Scan for the cell matching the given text and deliver its [x, y] coordinate at center. 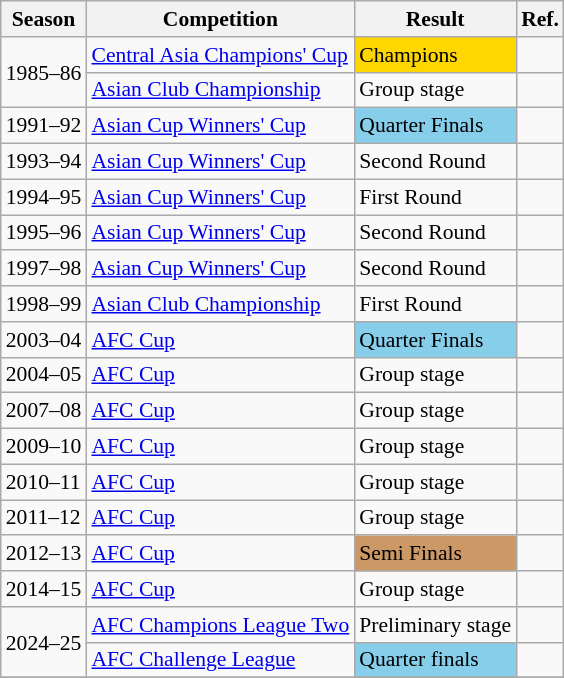
AFC Champions League Two [220, 625]
1995–96 [44, 233]
AFC Challenge League [220, 660]
2011–12 [44, 518]
1998–99 [44, 304]
2009–10 [44, 447]
2007–08 [44, 411]
1991–92 [44, 126]
Result [435, 19]
2012–13 [44, 554]
1994–95 [44, 197]
1997–98 [44, 269]
Central Asia Champions' Cup [220, 55]
Semi Finals [435, 554]
2014–15 [44, 589]
2010–11 [44, 482]
Champions [435, 55]
Ref. [540, 19]
Season [44, 19]
2004–05 [44, 375]
2003–04 [44, 340]
Preliminary stage [435, 625]
Competition [220, 19]
Quarter finals [435, 660]
1993–94 [44, 162]
2024–25 [44, 642]
1985–86 [44, 72]
